Identify which cell holds the provided text, then report its (X, Y) central coordinate. 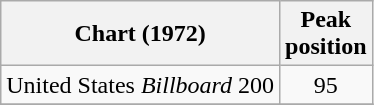
Chart (1972) (140, 34)
United States Billboard 200 (140, 85)
95 (326, 85)
Peakposition (326, 34)
